Detect which cell encompasses the target text, then output its (X, Y) center coordinate. 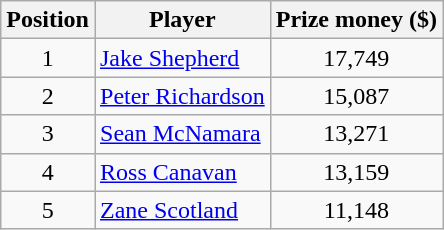
2 (48, 96)
3 (48, 134)
Player (182, 20)
1 (48, 58)
Prize money ($) (356, 20)
Jake Shepherd (182, 58)
Peter Richardson (182, 96)
13,159 (356, 172)
Ross Canavan (182, 172)
11,148 (356, 210)
4 (48, 172)
15,087 (356, 96)
13,271 (356, 134)
Position (48, 20)
Zane Scotland (182, 210)
17,749 (356, 58)
Sean McNamara (182, 134)
5 (48, 210)
